Output the (x, y) coordinate of the center of the cell containing the given text.  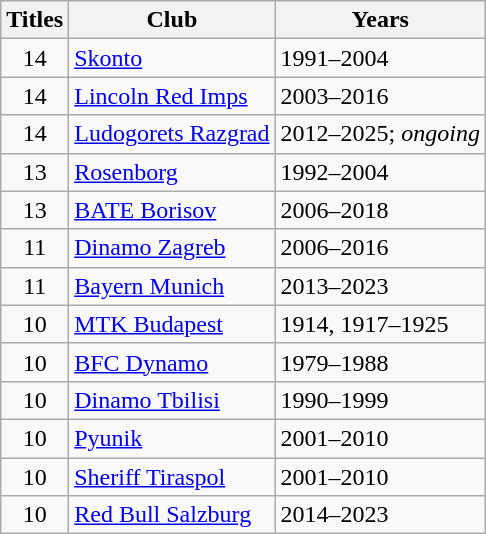
2014–2023 (380, 515)
Titles (35, 20)
Lincoln Red Imps (172, 96)
1992–2004 (380, 172)
Bayern Munich (172, 286)
BATE Borisov (172, 210)
2003–2016 (380, 96)
1991–2004 (380, 58)
1979–1988 (380, 362)
Years (380, 20)
Sheriff Tiraspol (172, 477)
Rosenborg (172, 172)
2006–2016 (380, 248)
Dinamo Tbilisi (172, 400)
Skonto (172, 58)
Ludogorets Razgrad (172, 134)
Dinamo Zagreb (172, 248)
2006–2018 (380, 210)
BFC Dynamo (172, 362)
Pyunik (172, 438)
MTK Budapest (172, 324)
Red Bull Salzburg (172, 515)
2012–2025; ongoing (380, 134)
Club (172, 20)
2013–2023 (380, 286)
1990–1999 (380, 400)
1914, 1917–1925 (380, 324)
